For the text-containing cell, return its midpoint in (x, y) coordinate format. 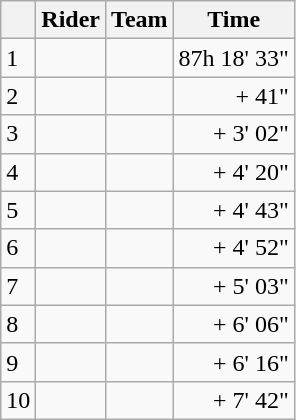
4 (18, 172)
87h 18' 33" (234, 58)
+ 5' 03" (234, 286)
+ 4' 20" (234, 172)
1 (18, 58)
6 (18, 248)
+ 6' 06" (234, 324)
9 (18, 362)
5 (18, 210)
+ 4' 43" (234, 210)
Time (234, 20)
8 (18, 324)
+ 3' 02" (234, 134)
+ 41" (234, 96)
Rider (71, 20)
10 (18, 400)
7 (18, 286)
+ 6' 16" (234, 362)
3 (18, 134)
2 (18, 96)
+ 4' 52" (234, 248)
+ 7' 42" (234, 400)
Team (140, 20)
